Provide the [X, Y] coordinate of the cell's center where the given text is located.  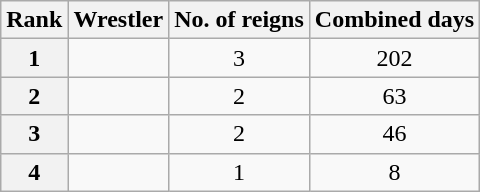
46 [394, 134]
Rank [34, 20]
202 [394, 58]
63 [394, 96]
No. of reigns [240, 20]
Wrestler [118, 20]
4 [34, 172]
8 [394, 172]
Combined days [394, 20]
